Provide the [X, Y] coordinate of the cell's center where the given text is located.  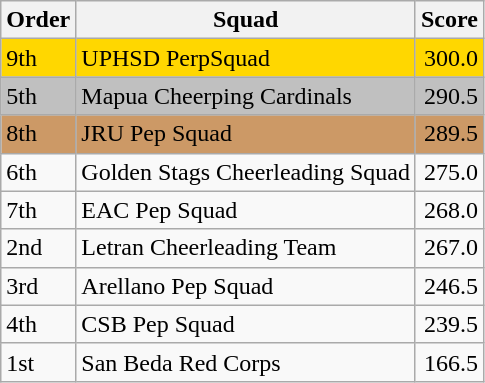
UPHSD PerpSquad [246, 58]
5th [38, 96]
San Beda Red Corps [246, 362]
7th [38, 210]
289.5 [449, 134]
290.5 [449, 96]
EAC Pep Squad [246, 210]
Letran Cheerleading Team [246, 248]
267.0 [449, 248]
Arellano Pep Squad [246, 286]
239.5 [449, 324]
300.0 [449, 58]
246.5 [449, 286]
Squad [246, 20]
Score [449, 20]
9th [38, 58]
JRU Pep Squad [246, 134]
8th [38, 134]
3rd [38, 286]
1st [38, 362]
268.0 [449, 210]
Mapua Cheerping Cardinals [246, 96]
Golden Stags Cheerleading Squad [246, 172]
2nd [38, 248]
166.5 [449, 362]
275.0 [449, 172]
4th [38, 324]
CSB Pep Squad [246, 324]
6th [38, 172]
Order [38, 20]
